Find where the given text appears and provide that cell's center as [x, y] coordinate. 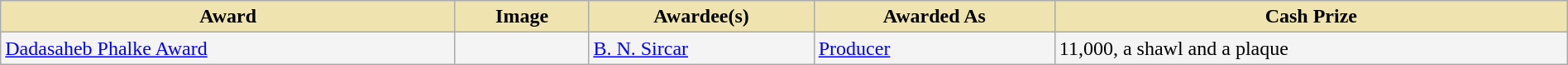
Dadasaheb Phalke Award [228, 48]
Awardee(s) [701, 17]
Award [228, 17]
11,000, a shawl and a plaque [1311, 48]
Image [521, 17]
B. N. Sircar [701, 48]
Producer [935, 48]
Cash Prize [1311, 17]
Awarded As [935, 17]
